From the cell containing the given text, extract its center point as [X, Y] coordinate. 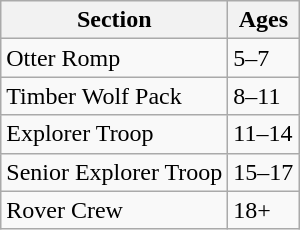
Otter Romp [114, 58]
Timber Wolf Pack [114, 96]
Ages [264, 20]
18+ [264, 210]
15–17 [264, 172]
Section [114, 20]
11–14 [264, 134]
8–11 [264, 96]
5–7 [264, 58]
Explorer Troop [114, 134]
Senior Explorer Troop [114, 172]
Rover Crew [114, 210]
